Provide the (x, y) coordinate of the cell's center where the given text is located.  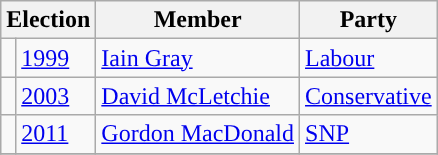
Election (48, 20)
David McLetchie (198, 96)
2011 (56, 134)
1999 (56, 58)
Party (369, 20)
SNP (369, 134)
2003 (56, 96)
Iain Gray (198, 58)
Gordon MacDonald (198, 134)
Conservative (369, 96)
Member (198, 20)
Labour (369, 58)
